Extract the [X, Y] coordinate from the center of the cell holding the provided text.  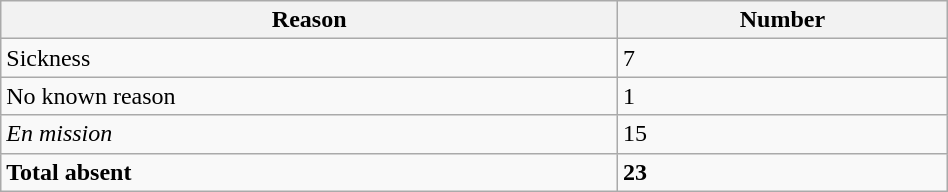
23 [783, 172]
Sickness [310, 58]
Reason [310, 20]
No known reason [310, 96]
En mission [310, 134]
7 [783, 58]
Total absent [310, 172]
15 [783, 134]
1 [783, 96]
Number [783, 20]
